Find where the given text appears and provide that cell's center as (X, Y) coordinate. 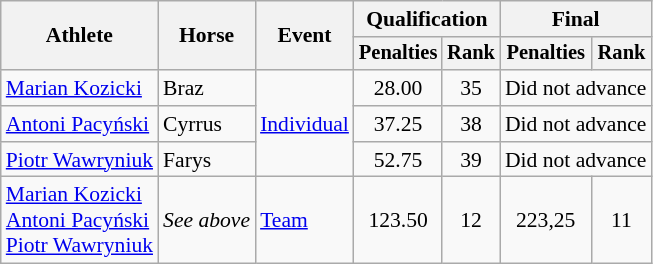
Individual (304, 124)
39 (471, 160)
Cyrrus (206, 124)
See above (206, 220)
Horse (206, 36)
Qualification (427, 19)
Final (576, 19)
Braz (206, 88)
Athlete (80, 36)
11 (622, 220)
Team (304, 220)
Event (304, 36)
Antoni Pacyński (80, 124)
37.25 (398, 124)
38 (471, 124)
52.75 (398, 160)
35 (471, 88)
Marian Kozicki (80, 88)
Piotr Wawryniuk (80, 160)
Farys (206, 160)
28.00 (398, 88)
223,25 (546, 220)
123.50 (398, 220)
Marian KozickiAntoni PacyńskiPiotr Wawryniuk (80, 220)
12 (471, 220)
